Identify which cell holds the provided text, then report its (X, Y) central coordinate. 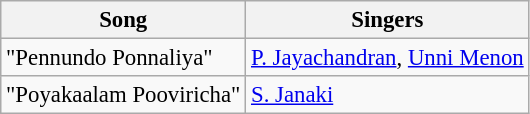
P. Jayachandran, Unni Menon (388, 58)
"Pennundo Ponnaliya" (124, 58)
Singers (388, 20)
S. Janaki (388, 95)
"Poyakaalam Pooviricha" (124, 95)
Song (124, 20)
